Capture the cell that displays the provided text and extract its (X, Y) central coordinate. 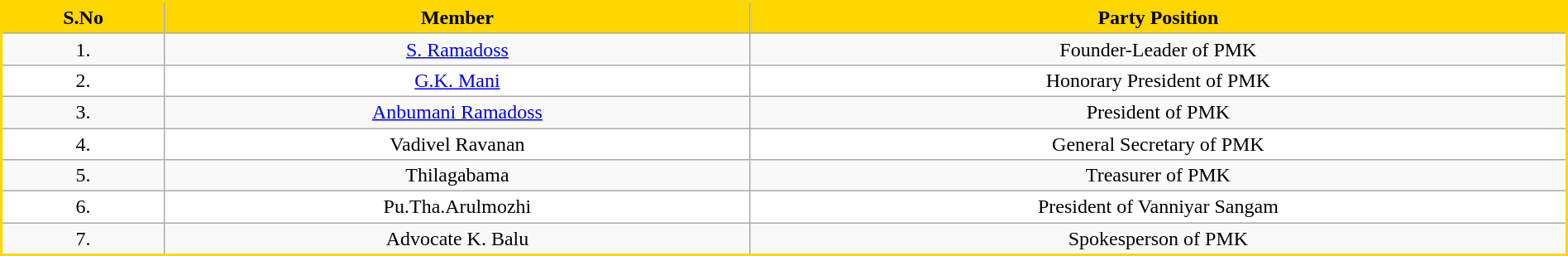
S.No (83, 18)
President of Vanniyar Sangam (1158, 207)
Vadivel Ravanan (457, 143)
2. (83, 80)
S. Ramadoss (457, 49)
General Secretary of PMK (1158, 143)
Founder-Leader of PMK (1158, 49)
Thilagabama (457, 176)
Party Position (1158, 18)
Honorary President of PMK (1158, 80)
G.K. Mani (457, 80)
6. (83, 207)
3. (83, 112)
7. (83, 239)
5. (83, 176)
Treasurer of PMK (1158, 176)
President of PMK (1158, 112)
Advocate K. Balu (457, 239)
Anbumani Ramadoss (457, 112)
Pu.Tha.Arulmozhi (457, 207)
1. (83, 49)
Member (457, 18)
4. (83, 143)
Spokesperson of PMK (1158, 239)
